Return the [x, y] coordinate for the center point of the cell that contains the specified text.  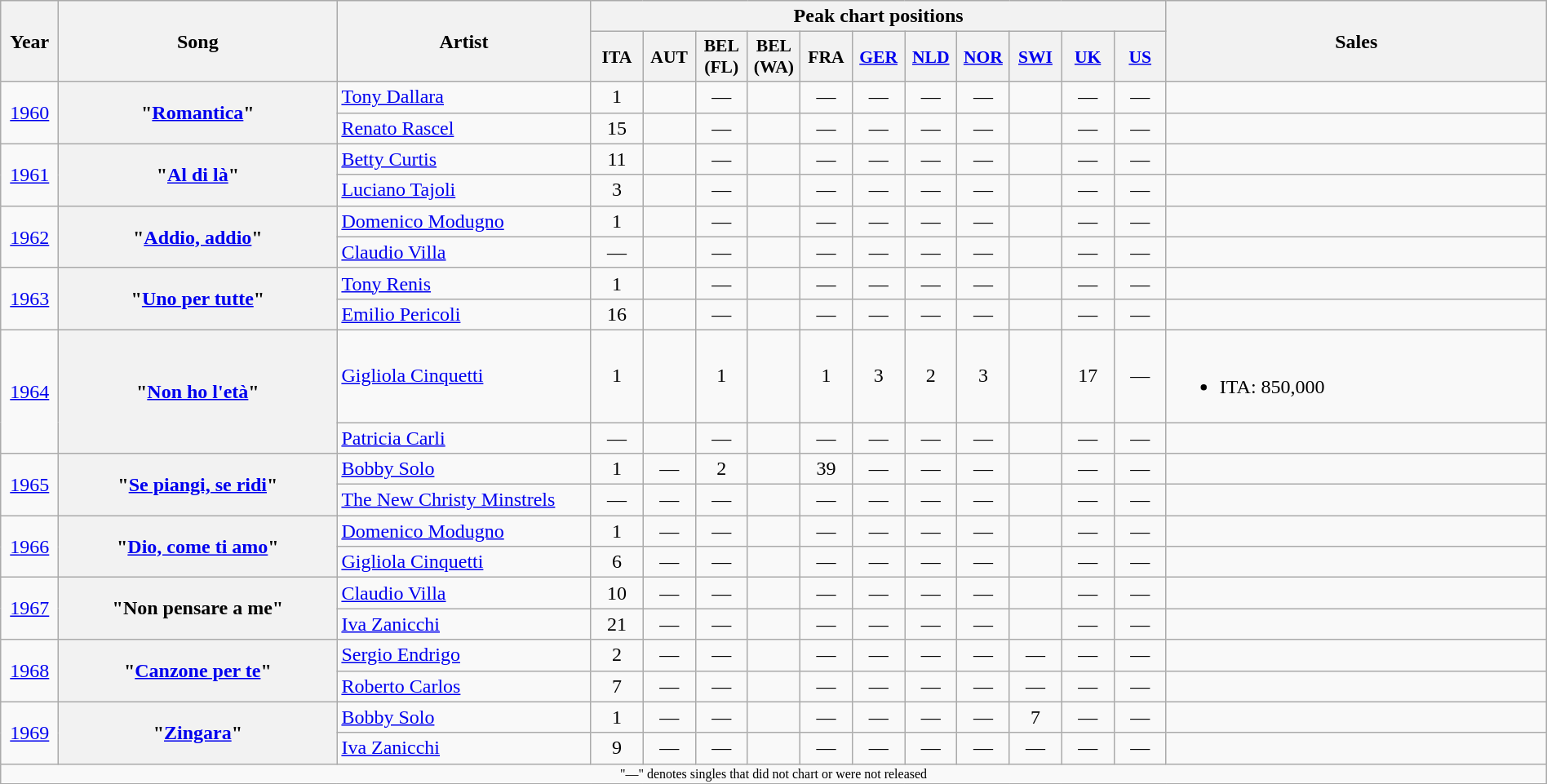
9 [617, 748]
"—" denotes singles that did not chart or were not released [773, 773]
1960 [29, 113]
"Dio, come ti amo" [197, 547]
US [1140, 57]
ITA [617, 57]
1964 [29, 392]
Tony Renis [463, 283]
Luciano Tajoli [463, 190]
Emilio Pericoli [463, 314]
"Se piangi, se ridi" [197, 485]
1968 [29, 671]
FRA [826, 57]
6 [617, 562]
Artist [463, 41]
BEL(FL) [721, 57]
Song [197, 41]
"Addio, addio" [197, 237]
Tony Dallara [463, 97]
AUT [669, 57]
Roberto Carlos [463, 686]
1962 [29, 237]
GER [879, 57]
Betty Curtis [463, 159]
"Uno per tutte" [197, 299]
BEL(WA) [773, 57]
Renato Rascel [463, 128]
"Zingara" [197, 733]
ITA: 850,000 [1356, 375]
NLD [931, 57]
11 [617, 159]
Sergio Endrigo [463, 655]
UK [1088, 57]
Patricia Carli [463, 438]
Year [29, 41]
1963 [29, 299]
SWI [1035, 57]
Sales [1356, 41]
16 [617, 314]
10 [617, 593]
"Romantica" [197, 113]
39 [826, 469]
21 [617, 624]
"Al di là" [197, 175]
1961 [29, 175]
"Non ho l'età" [197, 392]
1967 [29, 609]
1965 [29, 485]
"Canzone per te" [197, 671]
1966 [29, 547]
The New Christy Minstrels [463, 500]
Peak chart positions [878, 16]
17 [1088, 375]
15 [617, 128]
"Non pensare a me" [197, 609]
NOR [983, 57]
1969 [29, 733]
